Output the (X, Y) coordinate of the center of the cell containing the given text.  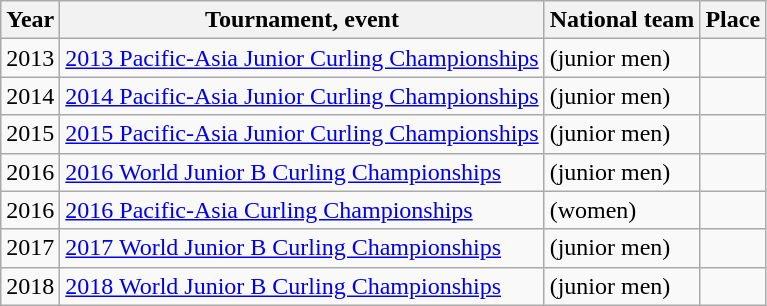
2013 (30, 58)
2015 Pacific-Asia Junior Curling Championships (302, 134)
2018 (30, 286)
Tournament, event (302, 20)
2016 World Junior B Curling Championships (302, 172)
2017 (30, 248)
2016 Pacific-Asia Curling Championships (302, 210)
2017 World Junior B Curling Championships (302, 248)
2015 (30, 134)
2013 Pacific-Asia Junior Curling Championships (302, 58)
Place (733, 20)
2018 World Junior B Curling Championships (302, 286)
National team (622, 20)
2014 Pacific-Asia Junior Curling Championships (302, 96)
Year (30, 20)
2014 (30, 96)
(women) (622, 210)
